Extract the (x, y) coordinate from the center of the cell holding the provided text.  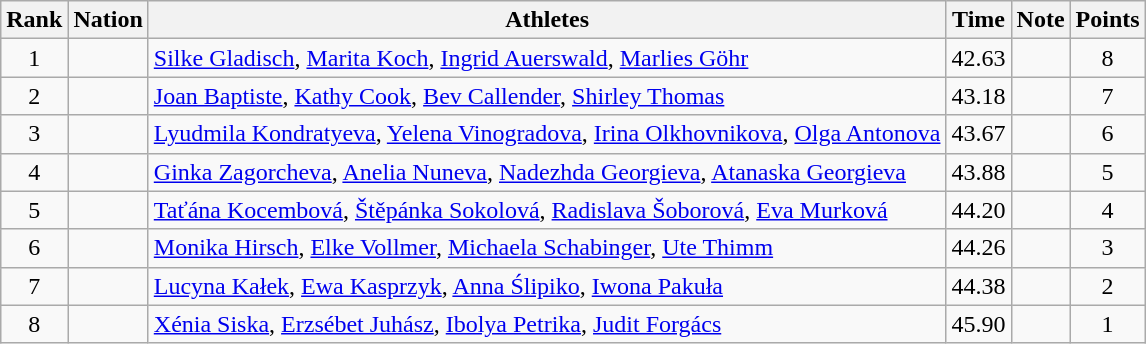
Lyudmila Kondratyeva, Yelena Vinogradova, Irina Olkhovnikova, Olga Antonova (547, 134)
43.18 (978, 96)
Monika Hirsch, Elke Vollmer, Michaela Schabinger, Ute Thimm (547, 248)
44.38 (978, 286)
43.88 (978, 172)
Ginka Zagorcheva, Anelia Nuneva, Nadezhda Georgieva, Atanaska Georgieva (547, 172)
Athletes (547, 20)
44.20 (978, 210)
42.63 (978, 58)
Xénia Siska, Erzsébet Juhász, Ibolya Petrika, Judit Forgács (547, 324)
Time (978, 20)
Silke Gladisch, Marita Koch, Ingrid Auerswald, Marlies Göhr (547, 58)
44.26 (978, 248)
Note (1040, 20)
43.67 (978, 134)
45.90 (978, 324)
Lucyna Kałek, Ewa Kasprzyk, Anna Ślipiko, Iwona Pakuła (547, 286)
Rank (34, 20)
Taťána Kocembová, Štěpánka Sokolová, Radislava Šoborová, Eva Murková (547, 210)
Nation (108, 20)
Points (1108, 20)
Joan Baptiste, Kathy Cook, Bev Callender, Shirley Thomas (547, 96)
